Extract the [X, Y] coordinate from the center of the cell holding the provided text.  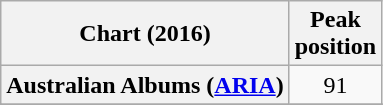
Chart (2016) [145, 34]
Australian Albums (ARIA) [145, 85]
Peak position [335, 34]
91 [335, 85]
